Return the (X, Y) coordinate for the center point of the cell that contains the specified text.  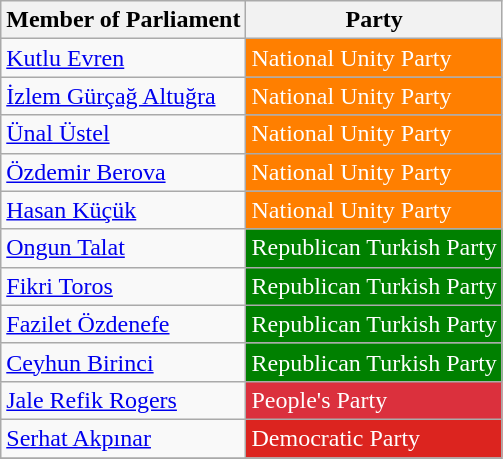
Özdemir Berova (124, 172)
Party (374, 20)
Hasan Küçük (124, 210)
Member of Parliament (124, 20)
Kutlu Evren (124, 58)
Jale Refik Rogers (124, 400)
Ünal Üstel (124, 134)
People's Party (374, 400)
Fikri Toros (124, 286)
Serhat Akpınar (124, 438)
Democratic Party (374, 438)
İzlem Gürçağ Altuğra (124, 96)
Fazilet Özdenefe (124, 324)
Ongun Talat (124, 248)
Ceyhun Birinci (124, 362)
